Determine the (X, Y) coordinate at the center of the cell enclosing the given text.  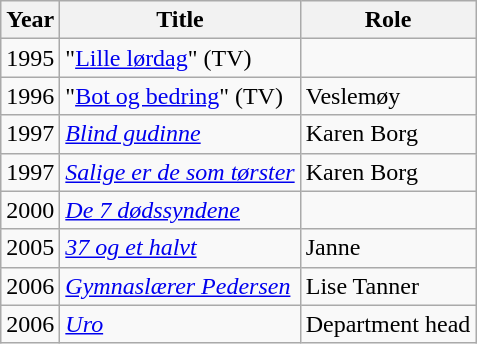
Department head (388, 324)
2005 (30, 248)
Role (388, 20)
1995 (30, 58)
"Bot og bedring" (TV) (180, 96)
Lise Tanner (388, 286)
2000 (30, 210)
1996 (30, 96)
Year (30, 20)
Uro (180, 324)
"Lille lørdag" (TV) (180, 58)
De 7 dødssyndene (180, 210)
Title (180, 20)
Janne (388, 248)
Salige er de som tørster (180, 172)
Blind gudinne (180, 134)
Gymnaslærer Pedersen (180, 286)
37 og et halvt (180, 248)
Veslemøy (388, 96)
